Pinpoint the cell where the given text exists, returning its [x, y] midpoint coordinate. 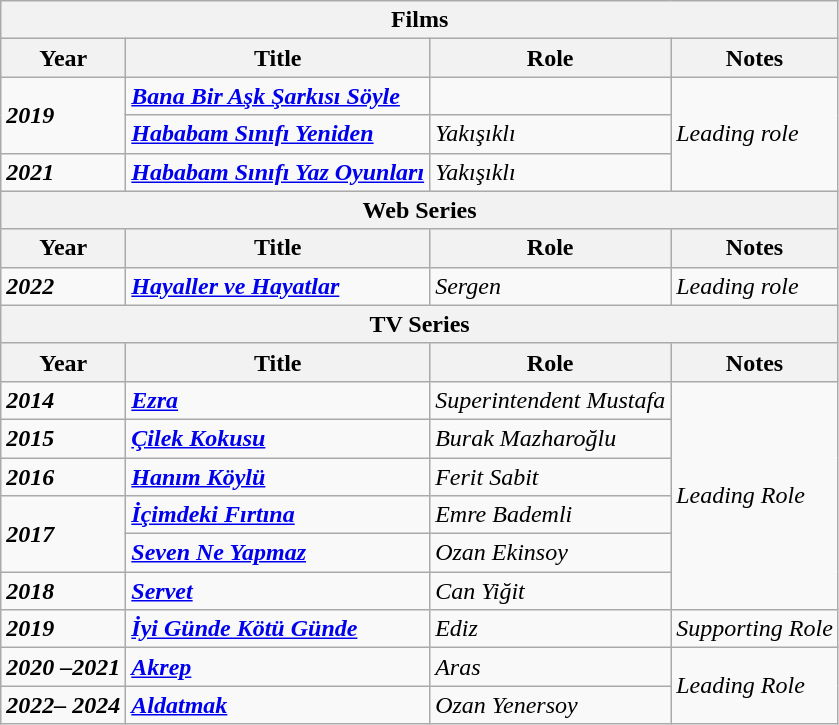
Bana Bir Aşk Şarkısı Söyle [278, 96]
2018 [64, 591]
İyi Günde Kötü Günde [278, 629]
Ezra [278, 400]
Hayaller ve Hayatlar [278, 286]
Aras [550, 667]
Ozan Ekinsoy [550, 553]
Ferit Sabit [550, 477]
TV Series [420, 324]
Çilek Kokusu [278, 438]
2016 [64, 477]
Akrep [278, 667]
2014 [64, 400]
2022 [64, 286]
Films [420, 20]
Servet [278, 591]
Can Yiğit [550, 591]
Supporting Role [755, 629]
Hababam Sınıfı Yaz Oyunları [278, 172]
Aldatmak [278, 705]
Hababam Sınıfı Yeniden [278, 134]
Ediz [550, 629]
İçimdeki Fırtına [278, 515]
Superintendent Mustafa [550, 400]
Ozan Yenersoy [550, 705]
Sergen [550, 286]
Seven Ne Yapmaz [278, 553]
2021 [64, 172]
Hanım Köylü [278, 477]
Burak Mazharoğlu [550, 438]
2020 –2021 [64, 667]
2017 [64, 534]
Emre Bademli [550, 515]
Web Series [420, 210]
2015 [64, 438]
2022– 2024 [64, 705]
